From the cell containing the given text, extract its center point as (X, Y) coordinate. 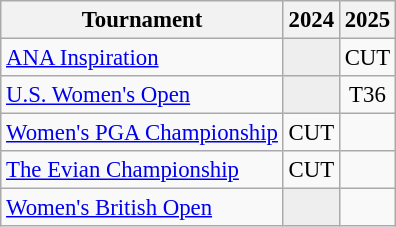
The Evian Championship (142, 170)
Women's British Open (142, 208)
2025 (367, 20)
Tournament (142, 20)
2024 (311, 20)
ANA Inspiration (142, 58)
U.S. Women's Open (142, 95)
Women's PGA Championship (142, 133)
T36 (367, 95)
